Locate the cell with the specified text and output its (x, y) center coordinate. 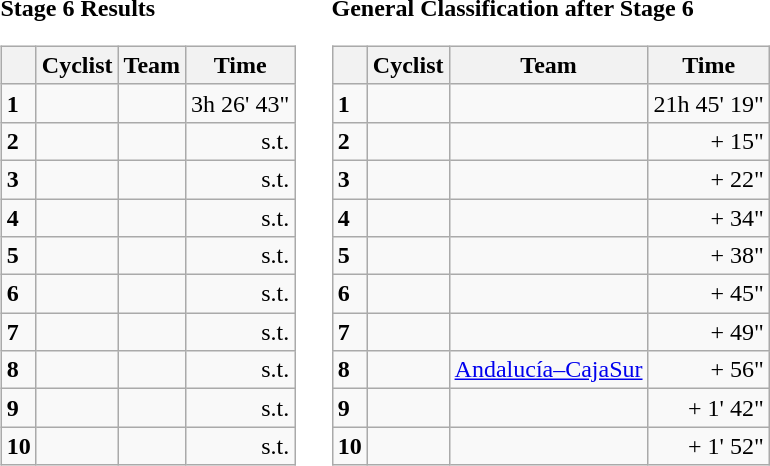
+ 45" (708, 294)
Andalucía–CajaSur (548, 370)
3h 26' 43" (240, 103)
+ 56" (708, 370)
+ 1' 42" (708, 408)
21h 45' 19" (708, 103)
+ 34" (708, 217)
+ 1' 52" (708, 446)
+ 49" (708, 332)
+ 22" (708, 179)
+ 38" (708, 256)
+ 15" (708, 141)
